Determine the [X, Y] coordinate at the center of the cell enclosing the given text.  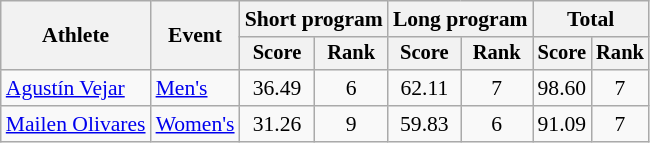
Athlete [76, 36]
Mailen Olivares [76, 124]
91.09 [562, 124]
Short program [314, 19]
36.49 [278, 88]
Men's [196, 88]
Total [590, 19]
Agustín Vejar [76, 88]
Long program [460, 19]
31.26 [278, 124]
59.83 [424, 124]
98.60 [562, 88]
62.11 [424, 88]
Event [196, 36]
9 [350, 124]
Women's [196, 124]
